Pinpoint the cell where the given text exists, returning its (X, Y) midpoint coordinate. 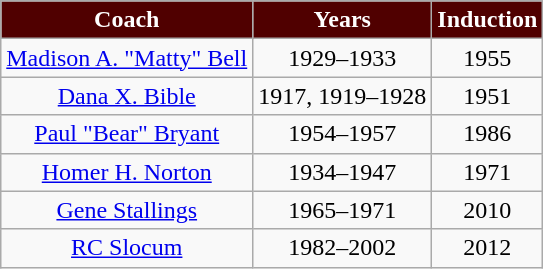
1986 (488, 134)
1934–1947 (342, 172)
1951 (488, 96)
1929–1933 (342, 58)
1965–1971 (342, 210)
1955 (488, 58)
Madison A. "Matty" Bell (127, 58)
2010 (488, 210)
Paul "Bear" Bryant (127, 134)
1971 (488, 172)
RC Slocum (127, 248)
Induction (488, 20)
Years (342, 20)
1917, 1919–1928 (342, 96)
2012 (488, 248)
Homer H. Norton (127, 172)
1982–2002 (342, 248)
1954–1957 (342, 134)
Gene Stallings (127, 210)
Coach (127, 20)
Dana X. Bible (127, 96)
